Pinpoint the cell where the given text exists, returning its [x, y] midpoint coordinate. 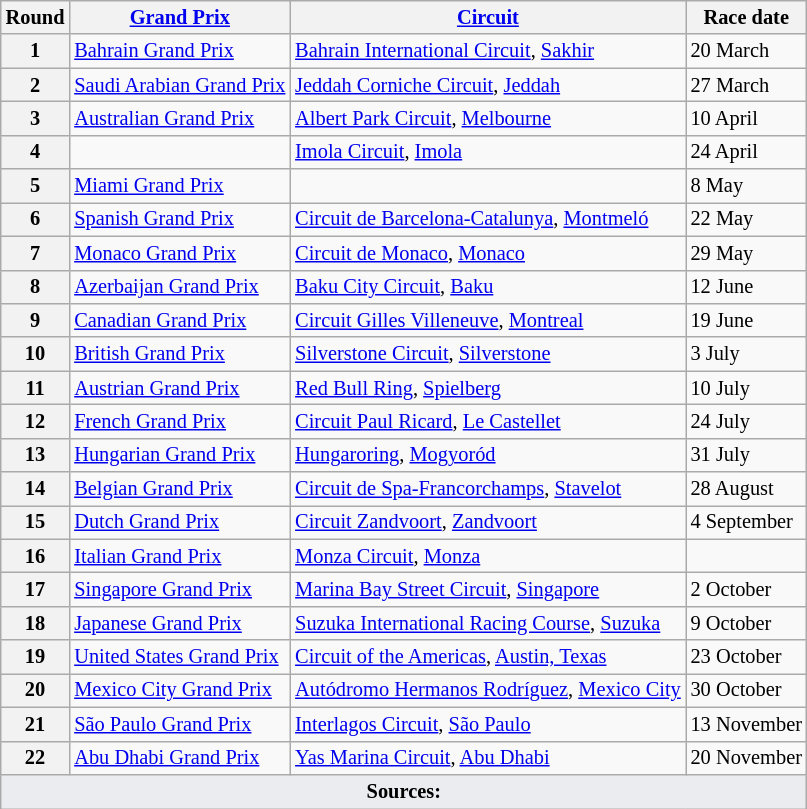
3 [36, 118]
Yas Marina Circuit, Abu Dhabi [488, 758]
12 [36, 421]
Circuit of the Americas, Austin, Texas [488, 657]
Jeddah Corniche Circuit, Jeddah [488, 85]
Bahrain International Circuit, Sakhir [488, 51]
Round [36, 17]
Hungarian Grand Prix [180, 455]
4 September [746, 522]
Mexico City Grand Prix [180, 690]
Suzuka International Racing Course, Suzuka [488, 623]
20 November [746, 758]
22 [36, 758]
Interlagos Circuit, São Paulo [488, 724]
4 [36, 152]
Miami Grand Prix [180, 186]
Azerbaijan Grand Prix [180, 287]
1 [36, 51]
Bahrain Grand Prix [180, 51]
23 October [746, 657]
Canadian Grand Prix [180, 320]
15 [36, 522]
13 [36, 455]
Australian Grand Prix [180, 118]
28 August [746, 489]
19 June [746, 320]
Singapore Grand Prix [180, 589]
French Grand Prix [180, 421]
Monza Circuit, Monza [488, 556]
20 March [746, 51]
9 October [746, 623]
Dutch Grand Prix [180, 522]
Red Bull Ring, Spielberg [488, 388]
2 [36, 85]
Circuit Gilles Villeneuve, Montreal [488, 320]
São Paulo Grand Prix [180, 724]
Albert Park Circuit, Melbourne [488, 118]
3 July [746, 354]
Hungaroring, Mogyoród [488, 455]
Belgian Grand Prix [180, 489]
10 [36, 354]
Circuit de Barcelona-Catalunya, Montmeló [488, 219]
18 [36, 623]
10 April [746, 118]
20 [36, 690]
7 [36, 253]
Circuit de Monaco, Monaco [488, 253]
Italian Grand Prix [180, 556]
Circuit Zandvoort, Zandvoort [488, 522]
Monaco Grand Prix [180, 253]
British Grand Prix [180, 354]
Saudi Arabian Grand Prix [180, 85]
Grand Prix [180, 17]
Race date [746, 17]
16 [36, 556]
Austrian Grand Prix [180, 388]
8 May [746, 186]
12 June [746, 287]
Circuit [488, 17]
22 May [746, 219]
6 [36, 219]
Abu Dhabi Grand Prix [180, 758]
Imola Circuit, Imola [488, 152]
8 [36, 287]
27 March [746, 85]
9 [36, 320]
21 [36, 724]
2 October [746, 589]
Autódromo Hermanos Rodríguez, Mexico City [488, 690]
Marina Bay Street Circuit, Singapore [488, 589]
13 November [746, 724]
14 [36, 489]
24 April [746, 152]
10 July [746, 388]
17 [36, 589]
19 [36, 657]
5 [36, 186]
24 July [746, 421]
United States Grand Prix [180, 657]
Circuit de Spa-Francorchamps, Stavelot [488, 489]
Spanish Grand Prix [180, 219]
Silverstone Circuit, Silverstone [488, 354]
29 May [746, 253]
11 [36, 388]
Baku City Circuit, Baku [488, 287]
31 July [746, 455]
Japanese Grand Prix [180, 623]
Sources: [404, 791]
30 October [746, 690]
Circuit Paul Ricard, Le Castellet [488, 421]
